Scan for the cell matching the given text and deliver its [x, y] coordinate at center. 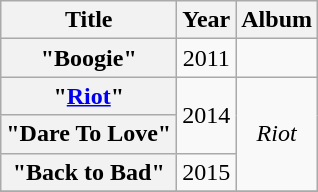
"Dare To Love" [89, 134]
"Back to Bad" [89, 172]
Riot [277, 134]
Album [277, 20]
2015 [206, 172]
2014 [206, 115]
"Boogie" [89, 58]
Year [206, 20]
Title [89, 20]
2011 [206, 58]
"Riot" [89, 96]
